Pinpoint the cell where the given text exists, returning its [X, Y] midpoint coordinate. 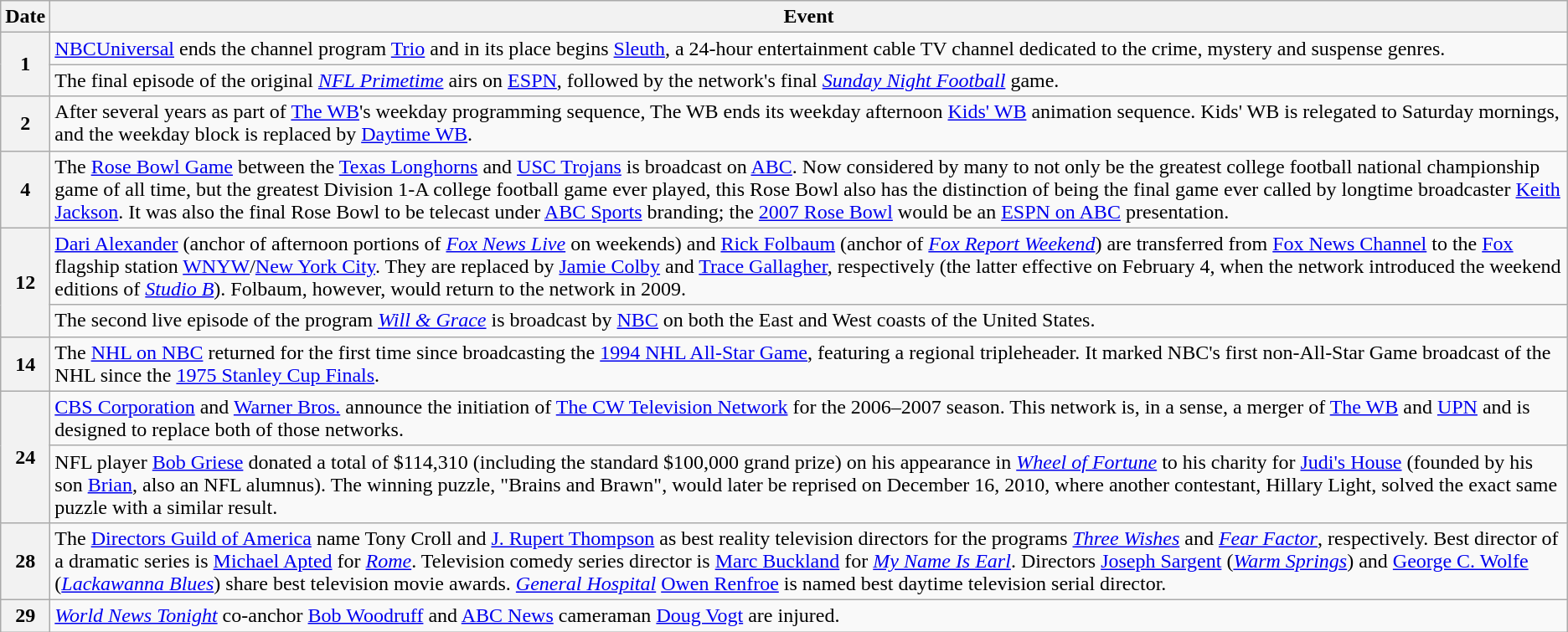
The second live episode of the program Will & Grace is broadcast by NBC on both the East and West coasts of the United States. [809, 321]
World News Tonight co-anchor Bob Woodruff and ABC News cameraman Doug Vogt are injured. [809, 615]
12 [25, 282]
4 [25, 189]
Date [25, 17]
The final episode of the original NFL Primetime airs on ESPN, followed by the network's final Sunday Night Football game. [809, 80]
2 [25, 124]
29 [25, 615]
28 [25, 561]
24 [25, 457]
Event [809, 17]
1 [25, 64]
14 [25, 363]
